Determine the (X, Y) coordinate at the center of the cell enclosing the given text.  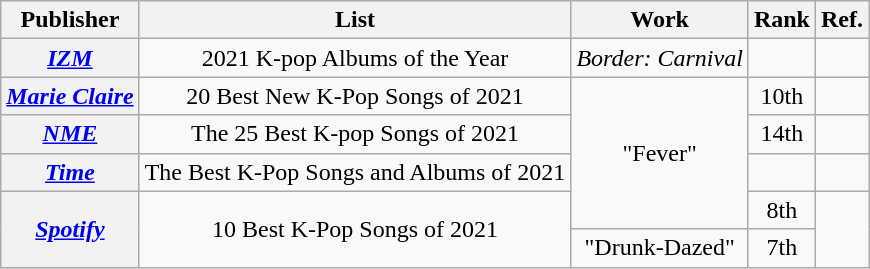
Marie Claire (70, 96)
Rank (782, 20)
7th (782, 248)
The 25 Best K-pop Songs of 2021 (355, 134)
The Best K-Pop Songs and Albums of 2021 (355, 172)
10 Best K-Pop Songs of 2021 (355, 229)
Border: Carnival (660, 58)
20 Best New K-Pop Songs of 2021 (355, 96)
10th (782, 96)
"Drunk-Dazed" (660, 248)
NME (70, 134)
Time (70, 172)
IZM (70, 58)
Ref. (842, 20)
2021 K-pop Albums of the Year (355, 58)
Spotify (70, 229)
8th (782, 210)
14th (782, 134)
Work (660, 20)
List (355, 20)
"Fever" (660, 153)
Publisher (70, 20)
